For the text-containing cell, return its midpoint in [X, Y] coordinate format. 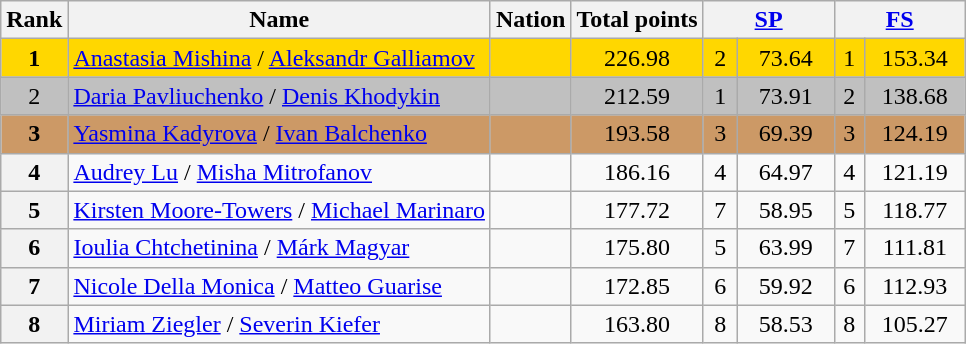
153.34 [914, 58]
73.91 [786, 96]
175.80 [637, 248]
186.16 [637, 172]
SP [768, 20]
124.19 [914, 134]
Miriam Ziegler / Severin Kiefer [280, 324]
Name [280, 20]
Anastasia Mishina / Aleksandr Galliamov [280, 58]
193.58 [637, 134]
63.99 [786, 248]
138.68 [914, 96]
64.97 [786, 172]
Nation [530, 20]
FS [900, 20]
69.39 [786, 134]
172.85 [637, 286]
163.80 [637, 324]
Yasmina Kadyrova / Ivan Balchenko [280, 134]
212.59 [637, 96]
105.27 [914, 324]
118.77 [914, 210]
121.19 [914, 172]
Kirsten Moore-Towers / Michael Marinaro [280, 210]
226.98 [637, 58]
111.81 [914, 248]
73.64 [786, 58]
112.93 [914, 286]
59.92 [786, 286]
Audrey Lu / Misha Mitrofanov [280, 172]
177.72 [637, 210]
Total points [637, 20]
Nicole Della Monica / Matteo Guarise [280, 286]
Ioulia Chtchetinina / Márk Magyar [280, 248]
58.95 [786, 210]
Daria Pavliuchenko / Denis Khodykin [280, 96]
58.53 [786, 324]
Rank [34, 20]
